Identify which cell holds the provided text, then report its [x, y] central coordinate. 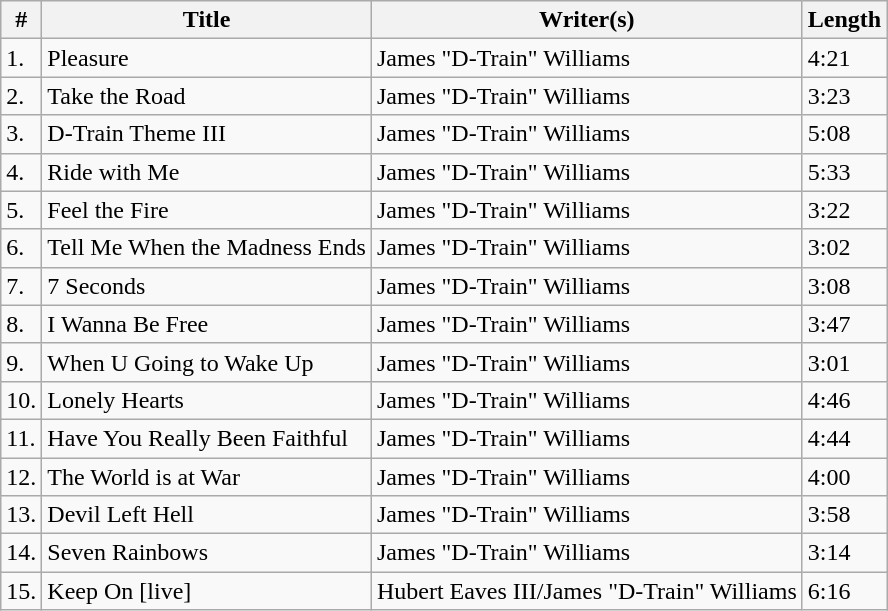
6:16 [844, 591]
4:00 [844, 477]
7 Seconds [207, 286]
11. [22, 438]
Seven Rainbows [207, 553]
Hubert Eaves III/James "D-Train" Williams [586, 591]
9. [22, 362]
Lonely Hearts [207, 400]
14. [22, 553]
Length [844, 20]
3:23 [844, 96]
13. [22, 515]
D-Train Theme III [207, 134]
3:58 [844, 515]
5. [22, 210]
Writer(s) [586, 20]
4:44 [844, 438]
When U Going to Wake Up [207, 362]
8. [22, 324]
12. [22, 477]
The World is at War [207, 477]
3:08 [844, 286]
# [22, 20]
Take the Road [207, 96]
Tell Me When the Madness Ends [207, 248]
4:21 [844, 58]
3. [22, 134]
10. [22, 400]
Keep On [live] [207, 591]
7. [22, 286]
3:47 [844, 324]
3:14 [844, 553]
3:01 [844, 362]
4. [22, 172]
6. [22, 248]
Ride with Me [207, 172]
5:33 [844, 172]
Feel the Fire [207, 210]
I Wanna Be Free [207, 324]
Pleasure [207, 58]
Title [207, 20]
2. [22, 96]
3:02 [844, 248]
15. [22, 591]
4:46 [844, 400]
Devil Left Hell [207, 515]
Have You Really Been Faithful [207, 438]
3:22 [844, 210]
1. [22, 58]
5:08 [844, 134]
